Detect which cell encompasses the target text, then output its (x, y) center coordinate. 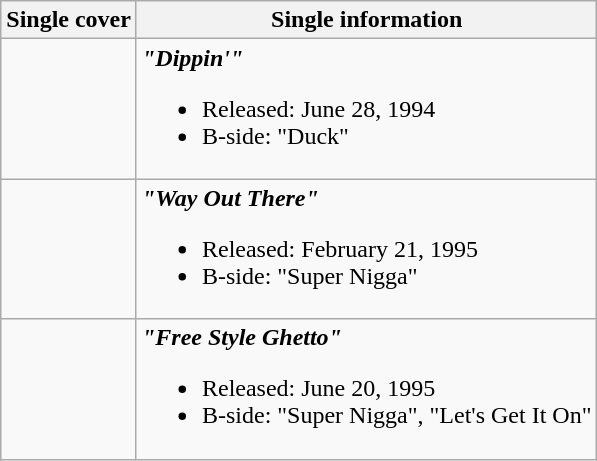
Single cover (69, 20)
Single information (366, 20)
"Way Out There"Released: February 21, 1995B-side: "Super Nigga" (366, 249)
"Free Style Ghetto"Released: June 20, 1995B-side: "Super Nigga", "Let's Get It On" (366, 389)
"Dippin'"Released: June 28, 1994B-side: "Duck" (366, 109)
